Find where the given text appears and provide that cell's center as [X, Y] coordinate. 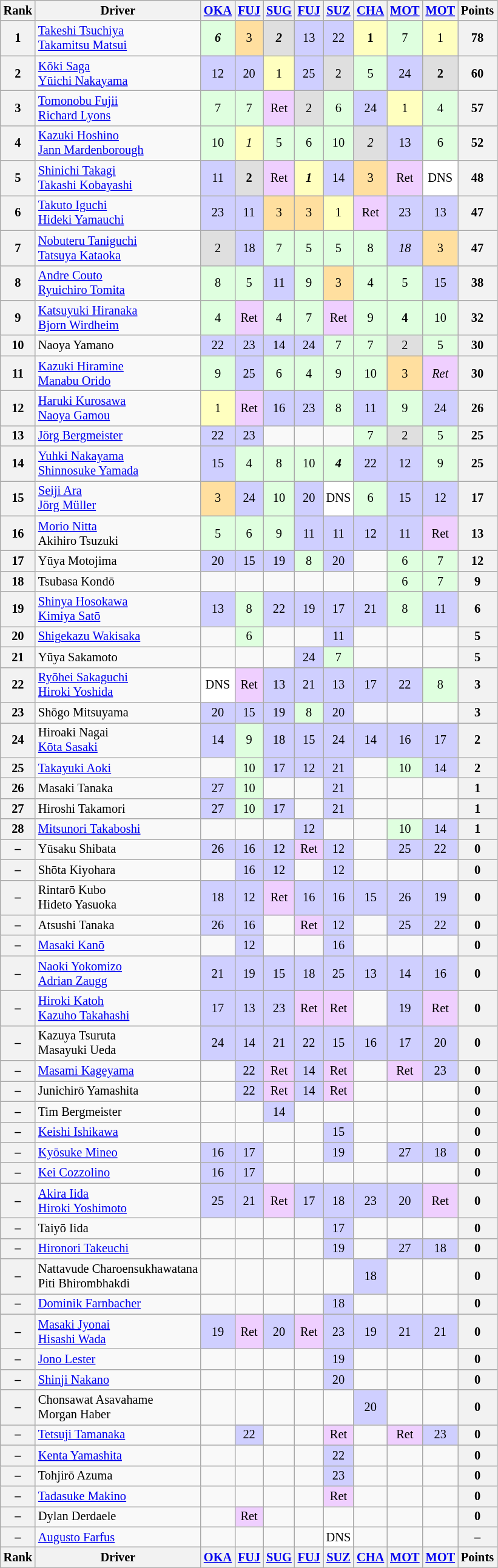
60 [477, 73]
Akira Iida Hiroki Yoshimoto [118, 1201]
32 [477, 318]
Naoya Yamano [118, 345]
Tsubasa Kondō [118, 581]
Kazuki Hiramine Manabu Orido [118, 373]
Dominik Farnbacher [118, 1304]
Tim Bergmeister [118, 1112]
Yuhki Nakayama Shinnosuke Yamada [118, 464]
Shinichi Takagi Takashi Kobayashi [118, 178]
Shōgo Mitsuyama [118, 712]
Tohjirō Azuma [118, 1476]
Atsushi Tanaka [118, 925]
Naoki Yokomizo Adrian Zaugg [118, 973]
Ryōhei Sakaguchi Hiroki Yoshida [118, 685]
Hiroaki Nagai Kōta Sasaki [118, 740]
Takeshi Tsuchiya Takamitsu Matsui [118, 38]
28 [18, 829]
Yūya Sakamoto [118, 657]
Masaki Tanaka [118, 788]
Takuto Iguchi Hideki Yamauchi [118, 213]
57 [477, 108]
Seiji Ara Jörg Müller [118, 498]
Kazuki Hoshino Jann Mardenborough [118, 143]
Shōta Kiyohara [118, 870]
Masaki Kanō [118, 946]
52 [477, 143]
Kōki Saga Yūichi Nakayama [118, 73]
Hironori Takeuchi [118, 1249]
Morio Nitta Akihiro Tsuzuki [118, 533]
Tetsuji Tamanaka [118, 1435]
Jono Lester [118, 1359]
Dylan Derdaele [118, 1516]
Tadasuke Makino [118, 1496]
Shinya Hosokawa Kimiya Satō [118, 609]
Shigekazu Wakisaka [118, 636]
Katsuyuki Hiranaka Bjorn Wirdheim [118, 318]
78 [477, 38]
Tomonobu Fujii Richard Lyons [118, 108]
Shinji Nakano [118, 1380]
48 [477, 178]
Andre Couto Ryuichiro Tomita [118, 283]
Keishi Ishikawa [118, 1132]
Rintarō Kubo Hideto Yasuoka [118, 898]
Taiyō Iida [118, 1228]
Hiroki Katoh Kazuho Takahashi [118, 1008]
Haruki Kurosawa Naoya Gamou [118, 408]
Masaki Jyonai Hisashi Wada [118, 1332]
Masami Kageyama [118, 1071]
Kazuya Tsuruta Masayuki Ueda [118, 1043]
Takayuki Aoki [118, 768]
Nattavude Charoensukhawatana Piti Bhirombhakdi [118, 1276]
Chonsawat Asavahame Morgan Haber [118, 1407]
Nobuteru Taniguchi Tatsuya Kataoka [118, 248]
Jörg Bergmeister [118, 436]
Kyōsuke Mineo [118, 1152]
Mitsunori Takaboshi [118, 829]
Hiroshi Takamori [118, 809]
Kei Cozzolino [118, 1173]
Junichirō Yamashita [118, 1091]
Yūya Motojima [118, 561]
Kenta Yamashita [118, 1455]
Augusto Farfus [118, 1537]
38 [477, 283]
Yūsaku Shibata [118, 849]
